Pinpoint the cell where the given text exists, returning its [x, y] midpoint coordinate. 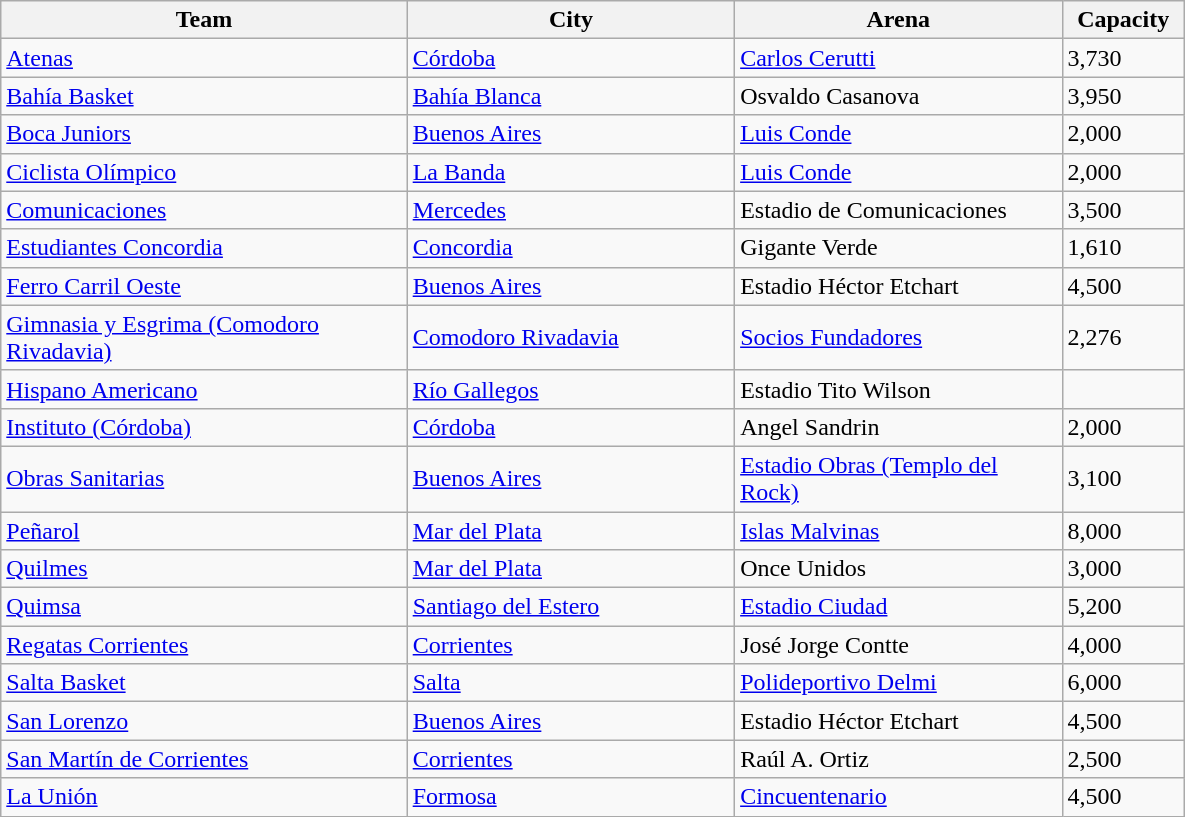
Arena [898, 20]
Quimsa [204, 607]
San Martín de Corrientes [204, 759]
La Unión [204, 797]
Concordia [570, 248]
Ciclista Olímpico [204, 172]
Estadio Tito Wilson [898, 389]
Cincuentenario [898, 797]
Estadio Ciudad [898, 607]
2,276 [1123, 338]
Raúl A. Ortiz [898, 759]
La Banda [570, 172]
Obras Sanitarias [204, 478]
Formosa [570, 797]
Comodoro Rivadavia [570, 338]
Río Gallegos [570, 389]
2,500 [1123, 759]
San Lorenzo [204, 721]
Salta Basket [204, 683]
Atenas [204, 58]
3,730 [1123, 58]
Team [204, 20]
Estadio de Comunicaciones [898, 210]
Socios Fundadores [898, 338]
Hispano Americano [204, 389]
Gigante Verde [898, 248]
Carlos Cerutti [898, 58]
3,500 [1123, 210]
Instituto (Córdoba) [204, 427]
Bahía Blanca [570, 96]
Ferro Carril Oeste [204, 286]
Mercedes [570, 210]
José Jorge Contte [898, 645]
3,000 [1123, 569]
6,000 [1123, 683]
Quilmes [204, 569]
5,200 [1123, 607]
Islas Malvinas [898, 531]
Santiago del Estero [570, 607]
Estudiantes Concordia [204, 248]
City [570, 20]
Regatas Corrientes [204, 645]
Bahía Basket [204, 96]
4,000 [1123, 645]
Boca Juniors [204, 134]
Polideportivo Delmi [898, 683]
Comunicaciones [204, 210]
Gimnasia y Esgrima (Comodoro Rivadavia) [204, 338]
3,950 [1123, 96]
Once Unidos [898, 569]
Osvaldo Casanova [898, 96]
Estadio Obras (Templo del Rock) [898, 478]
1,610 [1123, 248]
Peñarol [204, 531]
8,000 [1123, 531]
3,100 [1123, 478]
Angel Sandrin [898, 427]
Capacity [1123, 20]
Salta [570, 683]
